Pinpoint the cell where the given text exists, returning its (x, y) midpoint coordinate. 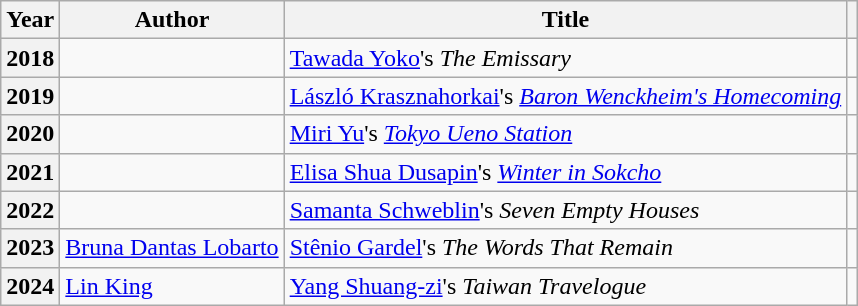
Lin King (172, 286)
2020 (30, 134)
Yang Shuang-zi's Taiwan Travelogue (566, 286)
2021 (30, 172)
Samanta Schweblin's Seven Empty Houses (566, 210)
2022 (30, 210)
Tawada Yoko's The Emissary (566, 58)
2023 (30, 248)
Title (566, 20)
2024 (30, 286)
Stênio Gardel's The Words That Remain (566, 248)
Miri Yu's Tokyo Ueno Station (566, 134)
Bruna Dantas Lobarto (172, 248)
Elisa Shua Dusapin's Winter in Sokcho (566, 172)
2019 (30, 96)
Year (30, 20)
2018 (30, 58)
László Krasznahorkai's Baron Wenckheim's Homecoming (566, 96)
Author (172, 20)
